For the text-containing cell, return its midpoint in (X, Y) coordinate format. 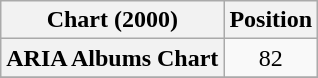
82 (271, 58)
ARIA Albums Chart (112, 58)
Chart (2000) (112, 20)
Position (271, 20)
